From the cell containing the given text, extract its center point as (x, y) coordinate. 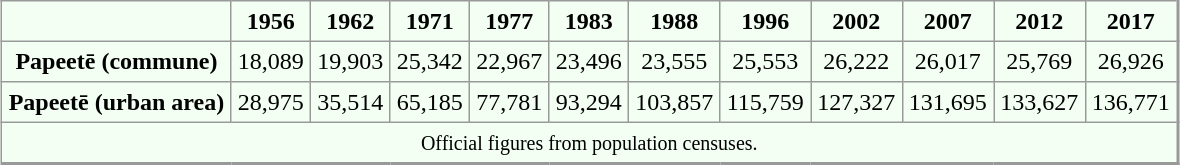
23,496 (589, 61)
19,903 (350, 61)
1971 (430, 21)
Papeetē (commune) (116, 61)
25,769 (1040, 61)
Papeetē (urban area) (116, 102)
65,185 (430, 102)
22,967 (509, 61)
1956 (271, 21)
25,553 (766, 61)
Official figures from population censuses. (590, 142)
2017 (1131, 21)
26,926 (1131, 61)
115,759 (766, 102)
28,975 (271, 102)
133,627 (1040, 102)
2007 (948, 21)
26,017 (948, 61)
1977 (509, 21)
1996 (766, 21)
136,771 (1131, 102)
1983 (589, 21)
26,222 (857, 61)
131,695 (948, 102)
25,342 (430, 61)
23,555 (674, 61)
93,294 (589, 102)
35,514 (350, 102)
2012 (1040, 21)
127,327 (857, 102)
18,089 (271, 61)
77,781 (509, 102)
1962 (350, 21)
103,857 (674, 102)
1988 (674, 21)
2002 (857, 21)
